Extract the [X, Y] coordinate from the center of the cell holding the provided text.  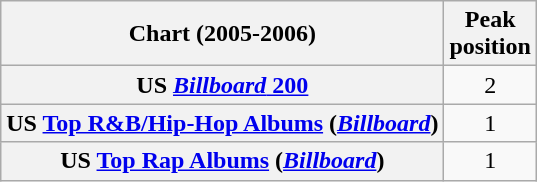
US Top R&B/Hip-Hop Albums (Billboard) [222, 123]
US Top Rap Albums (Billboard) [222, 161]
US Billboard 200 [222, 85]
Peakposition [490, 34]
Chart (2005-2006) [222, 34]
2 [490, 85]
